Output the [X, Y] coordinate of the center of the cell containing the given text.  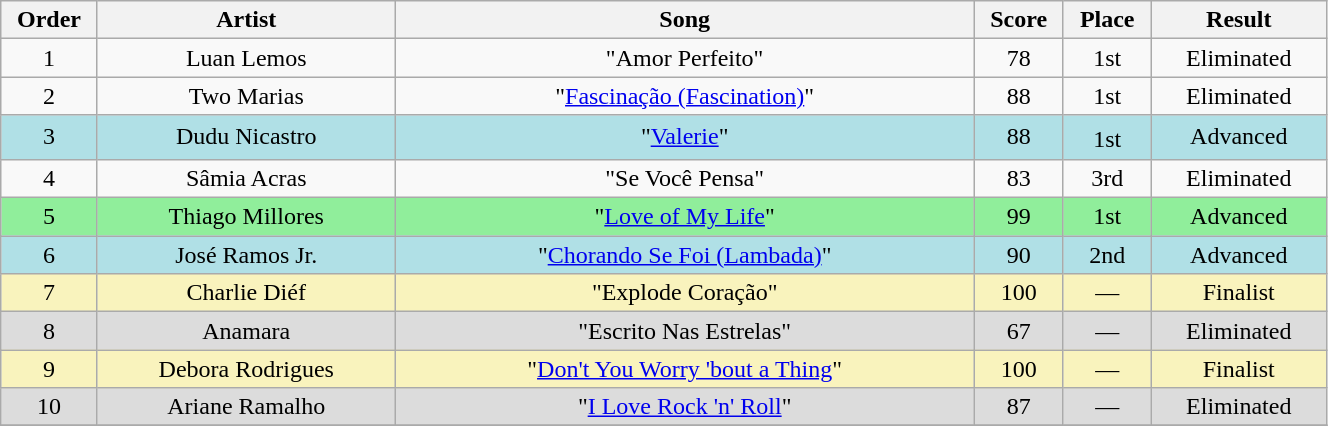
Song [684, 20]
Charlie Diéf [246, 293]
5 [49, 217]
"Chorando Se Foi (Lambada)" [684, 255]
"Love of My Life" [684, 217]
3rd [1107, 178]
99 [1018, 217]
"Don't You Worry 'bout a Thing" [684, 369]
"I Love Rock 'n' Roll" [684, 407]
José Ramos Jr. [246, 255]
Two Marias [246, 96]
3 [49, 138]
2nd [1107, 255]
Place [1107, 20]
Dudu Nicastro [246, 138]
1 [49, 58]
Sâmia Acras [246, 178]
78 [1018, 58]
"Fascinação (Fascination)" [684, 96]
Debora Rodrigues [246, 369]
Thiago Millores [246, 217]
87 [1018, 407]
Anamara [246, 331]
"Escrito Nas Estrelas" [684, 331]
10 [49, 407]
6 [49, 255]
83 [1018, 178]
9 [49, 369]
Luan Lemos [246, 58]
"Explode Coração" [684, 293]
Order [49, 20]
Ariane Ramalho [246, 407]
"Se Você Pensa" [684, 178]
Score [1018, 20]
2 [49, 96]
4 [49, 178]
7 [49, 293]
"Amor Perfeito" [684, 58]
"Valerie" [684, 138]
90 [1018, 255]
67 [1018, 331]
Artist [246, 20]
Result [1238, 20]
8 [49, 331]
